Locate the cell with the specified text and output its (x, y) center coordinate. 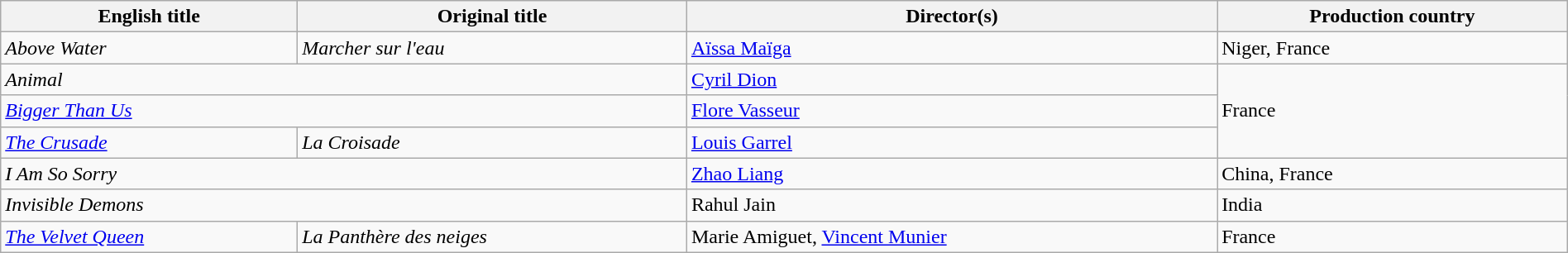
Niger, France (1393, 48)
Production country (1393, 17)
Marie Amiguet, Vincent Munier (951, 236)
Bigger Than Us (344, 111)
English title (149, 17)
I Am So Sorry (344, 174)
Above Water (149, 48)
Louis Garrel (951, 142)
Zhao Liang (951, 174)
Cyril Dion (951, 79)
The Crusade (149, 142)
India (1393, 205)
Flore Vasseur (951, 111)
Marcher sur l'eau (493, 48)
Aïssa Maïga (951, 48)
La Panthère des neiges (493, 236)
Animal (344, 79)
Rahul Jain (951, 205)
Director(s) (951, 17)
The Velvet Queen (149, 236)
Original title (493, 17)
La Croisade (493, 142)
Invisible Demons (344, 205)
China, France (1393, 174)
